Pinpoint the cell where the given text exists, returning its (X, Y) midpoint coordinate. 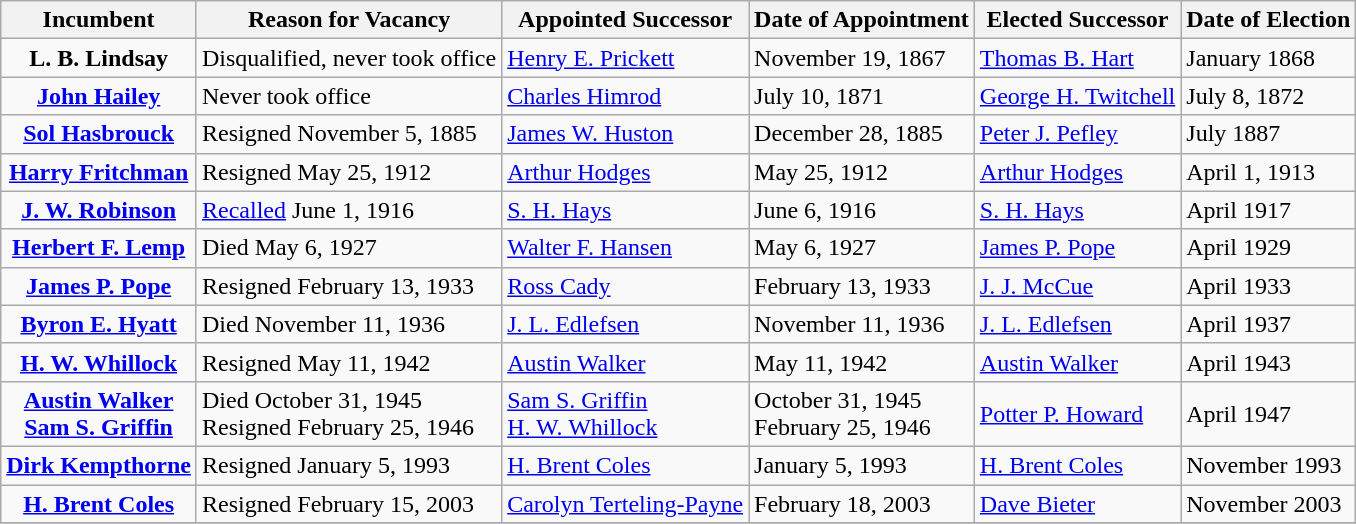
May 11, 1942 (862, 362)
Sol Hasbrouck (99, 134)
November 1993 (1268, 465)
April 1937 (1268, 324)
July 1887 (1268, 134)
April 1947 (1268, 414)
October 31, 1945February 25, 1946 (862, 414)
Harry Fritchman (99, 172)
May 6, 1927 (862, 248)
Resigned November 5, 1885 (348, 134)
Charles Himrod (626, 96)
J. J. McCue (1077, 286)
Reason for Vacancy (348, 20)
November 11, 1936 (862, 324)
Disqualified, never took office (348, 58)
Potter P. Howard (1077, 414)
Resigned May 11, 1942 (348, 362)
Incumbent (99, 20)
L. B. Lindsay (99, 58)
Ross Cady (626, 286)
Appointed Successor (626, 20)
Walter F. Hansen (626, 248)
May 25, 1912 (862, 172)
Herbert F. Lemp (99, 248)
January 5, 1993 (862, 465)
Dave Bieter (1077, 503)
February 18, 2003 (862, 503)
George H. Twitchell (1077, 96)
James W. Huston (626, 134)
November 19, 1867 (862, 58)
April 1943 (1268, 362)
April 1, 1913 (1268, 172)
Never took office (348, 96)
Elected Successor (1077, 20)
Died November 11, 1936 (348, 324)
July 8, 1872 (1268, 96)
Died October 31, 1945Resigned February 25, 1946 (348, 414)
Henry E. Prickett (626, 58)
Date of Appointment (862, 20)
April 1933 (1268, 286)
Peter J. Pefley (1077, 134)
December 28, 1885 (862, 134)
J. W. Robinson (99, 210)
Sam S. GriffinH. W. Whillock (626, 414)
November 2003 (1268, 503)
Carolyn Terteling-Payne (626, 503)
Dirk Kempthorne (99, 465)
April 1917 (1268, 210)
Thomas B. Hart (1077, 58)
April 1929 (1268, 248)
John Hailey (99, 96)
Resigned February 13, 1933 (348, 286)
H. W. Whillock (99, 362)
June 6, 1916 (862, 210)
Byron E. Hyatt (99, 324)
Date of Election (1268, 20)
Resigned May 25, 1912 (348, 172)
Resigned January 5, 1993 (348, 465)
Austin WalkerSam S. Griffin (99, 414)
Resigned February 15, 2003 (348, 503)
Died May 6, 1927 (348, 248)
July 10, 1871 (862, 96)
Recalled June 1, 1916 (348, 210)
January 1868 (1268, 58)
February 13, 1933 (862, 286)
